Locate the cell with the specified text and output its (X, Y) center coordinate. 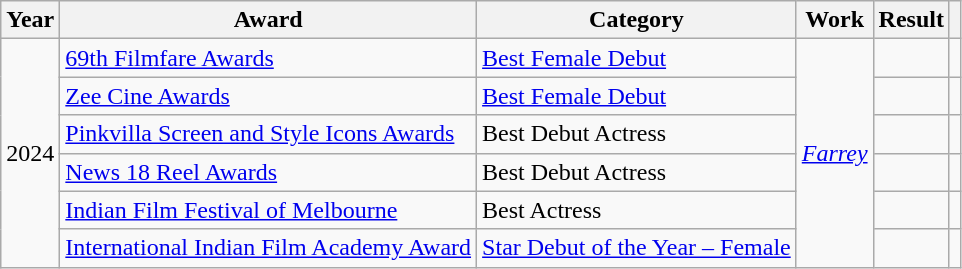
69th Filmfare Awards (268, 58)
2024 (30, 153)
Indian Film Festival of Melbourne (268, 210)
Work (834, 20)
Best Actress (637, 210)
Pinkvilla Screen and Style Icons Awards (268, 134)
International Indian Film Academy Award (268, 248)
Award (268, 20)
Farrey (834, 153)
Year (30, 20)
Result (911, 20)
Zee Cine Awards (268, 96)
News 18 Reel Awards (268, 172)
Star Debut of the Year – Female (637, 248)
Category (637, 20)
